Search for the cell housing the specified text and yield its [X, Y] center coordinate. 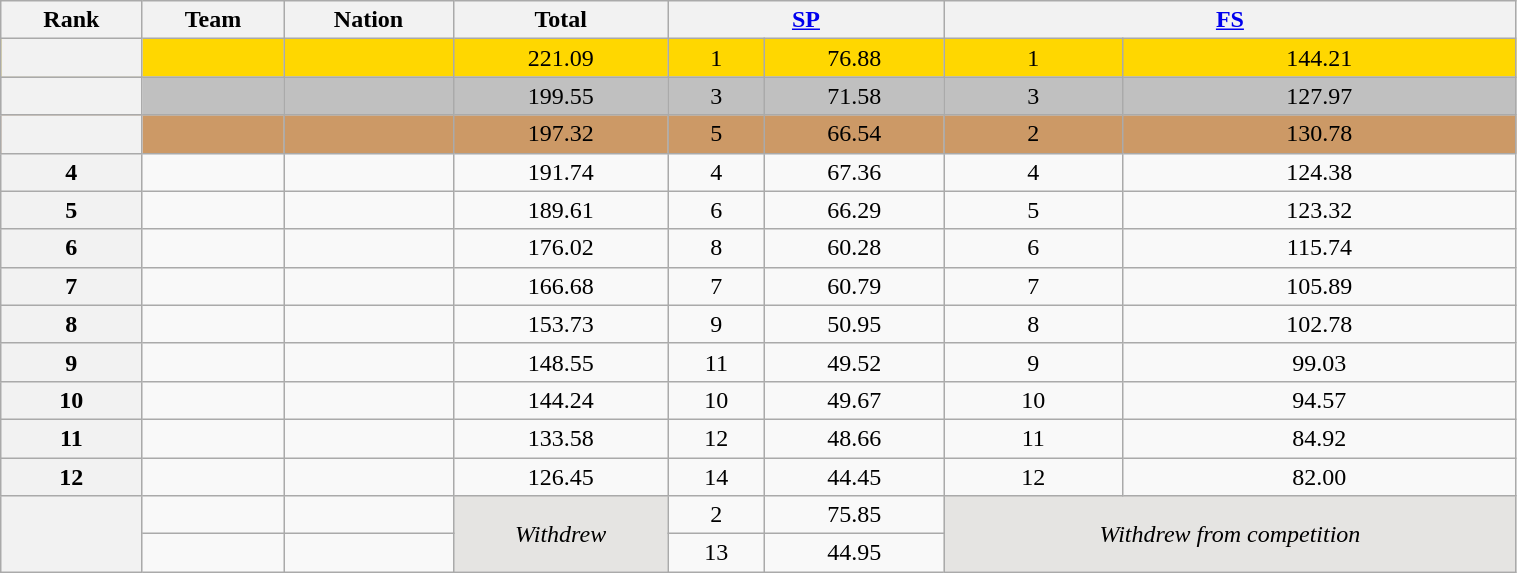
14 [716, 477]
44.95 [854, 553]
Team [213, 20]
197.32 [560, 134]
13 [716, 553]
66.29 [854, 210]
94.57 [1320, 400]
166.68 [560, 286]
199.55 [560, 96]
176.02 [560, 248]
60.28 [854, 248]
115.74 [1320, 248]
50.95 [854, 324]
44.45 [854, 477]
Rank [72, 20]
148.55 [560, 362]
Withdrew from competition [1230, 534]
Withdrew [560, 534]
Nation [368, 20]
102.78 [1320, 324]
130.78 [1320, 134]
153.73 [560, 324]
76.88 [854, 58]
75.85 [854, 515]
48.66 [854, 438]
49.52 [854, 362]
84.92 [1320, 438]
144.21 [1320, 58]
191.74 [560, 172]
Total [560, 20]
FS [1230, 20]
221.09 [560, 58]
124.38 [1320, 172]
66.54 [854, 134]
144.24 [560, 400]
99.03 [1320, 362]
60.79 [854, 286]
126.45 [560, 477]
71.58 [854, 96]
49.67 [854, 400]
105.89 [1320, 286]
123.32 [1320, 210]
82.00 [1320, 477]
SP [806, 20]
133.58 [560, 438]
127.97 [1320, 96]
67.36 [854, 172]
189.61 [560, 210]
